Return (X, Y) of the center of cell containing provided text 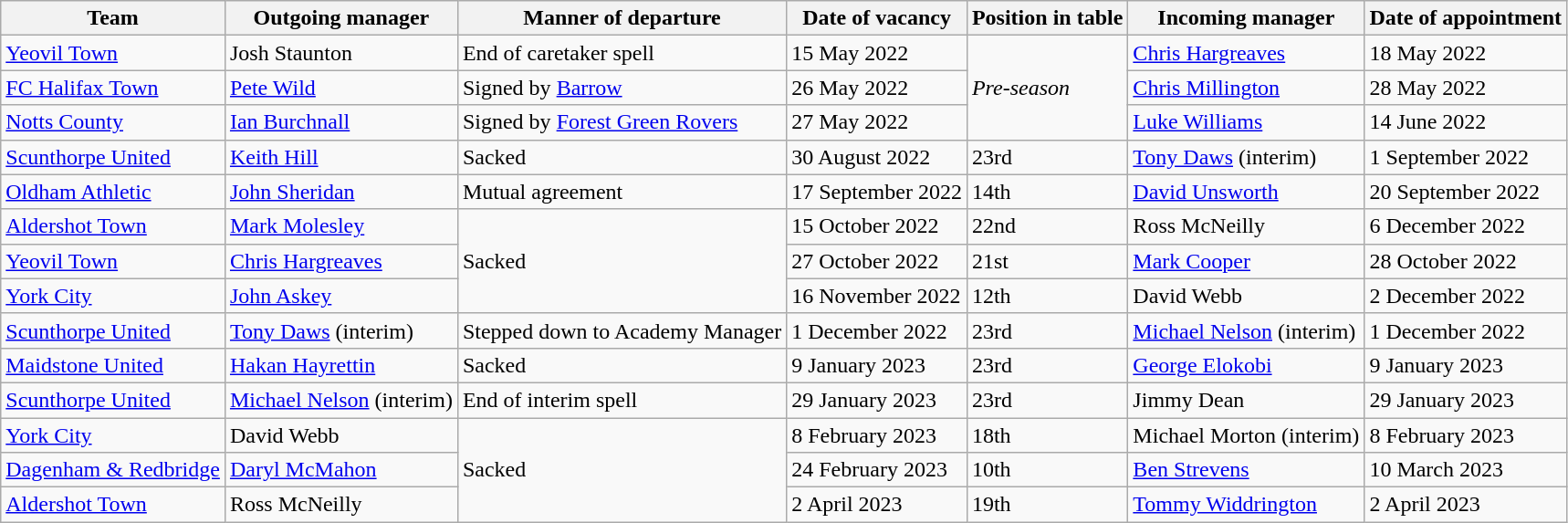
Tommy Widdrington (1247, 505)
Date of vacancy (877, 18)
Team (113, 18)
End of interim spell (622, 400)
15 May 2022 (877, 53)
Oldham Athletic (113, 192)
6 December 2022 (1466, 226)
Position in table (1047, 18)
Chris Millington (1247, 88)
10 March 2023 (1466, 470)
12th (1047, 296)
Jimmy Dean (1247, 400)
George Elokobi (1247, 365)
Maidstone United (113, 365)
17 September 2022 (877, 192)
Daryl McMahon (341, 470)
Luke Williams (1247, 122)
28 May 2022 (1466, 88)
30 August 2022 (877, 157)
Outgoing manager (341, 18)
14 June 2022 (1466, 122)
David Unsworth (1247, 192)
Date of appointment (1466, 18)
Mark Cooper (1247, 261)
24 February 2023 (877, 470)
10th (1047, 470)
14th (1047, 192)
FC Halifax Town (113, 88)
22nd (1047, 226)
John Askey (341, 296)
20 September 2022 (1466, 192)
Pre-season (1047, 88)
21st (1047, 261)
18th (1047, 435)
Josh Staunton (341, 53)
Ian Burchnall (341, 122)
2 December 2022 (1466, 296)
18 May 2022 (1466, 53)
Mark Molesley (341, 226)
Signed by Barrow (622, 88)
End of caretaker spell (622, 53)
Mutual agreement (622, 192)
Notts County (113, 122)
28 October 2022 (1466, 261)
Stepped down to Academy Manager (622, 330)
Incoming manager (1247, 18)
Keith Hill (341, 157)
19th (1047, 505)
26 May 2022 (877, 88)
Dagenham & Redbridge (113, 470)
16 November 2022 (877, 296)
15 October 2022 (877, 226)
Hakan Hayrettin (341, 365)
Manner of departure (622, 18)
Michael Morton (interim) (1247, 435)
John Sheridan (341, 192)
Ben Strevens (1247, 470)
27 May 2022 (877, 122)
Signed by Forest Green Rovers (622, 122)
1 September 2022 (1466, 157)
27 October 2022 (877, 261)
Pete Wild (341, 88)
